Capture the cell that displays the provided text and extract its (X, Y) central coordinate. 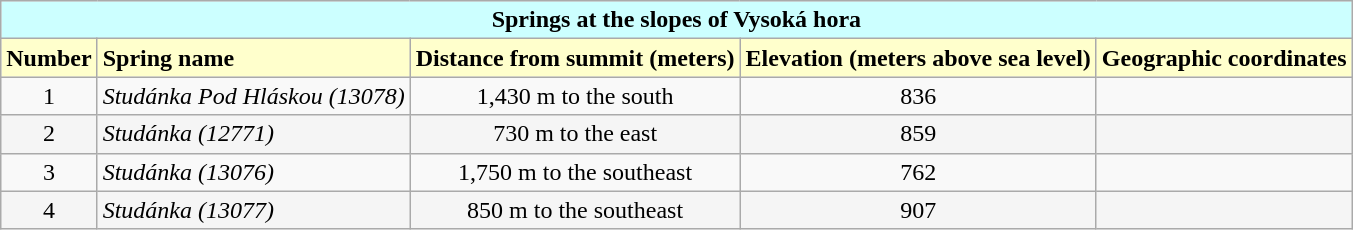
Studánka Pod Hláskou (13078) (254, 96)
1,750 m to the southeast (575, 172)
Elevation (meters above sea level) (918, 58)
762 (918, 172)
1,430 m to the south (575, 96)
Number (49, 58)
1 (49, 96)
836 (918, 96)
Studánka (13077) (254, 210)
850 m to the southeast (575, 210)
907 (918, 210)
Distance from summit (meters) (575, 58)
Geographic coordinates (1224, 58)
730 m to the east (575, 134)
Studánka (12771) (254, 134)
Spring name (254, 58)
4 (49, 210)
3 (49, 172)
2 (49, 134)
Studánka (13076) (254, 172)
Springs at the slopes of Vysoká hora (676, 20)
859 (918, 134)
